Output the (X, Y) coordinate of the center of the cell containing the given text.  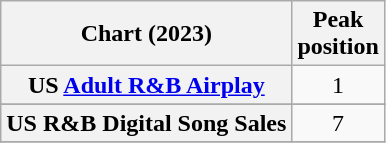
Chart (2023) (146, 34)
1 (338, 85)
Peakposition (338, 34)
US Adult R&B Airplay (146, 85)
7 (338, 123)
US R&B Digital Song Sales (146, 123)
